Find where the given text appears and provide that cell's center as [x, y] coordinate. 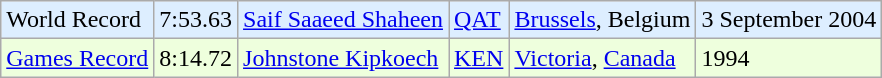
KEN [478, 58]
Saif Saaeed Shaheen [344, 20]
3 September 2004 [789, 20]
QAT [478, 20]
Victoria, Canada [602, 58]
8:14.72 [196, 58]
World Record [78, 20]
Brussels, Belgium [602, 20]
Johnstone Kipkoech [344, 58]
Games Record [78, 58]
7:53.63 [196, 20]
1994 [789, 58]
